Identify which cell holds the provided text, then report its [x, y] central coordinate. 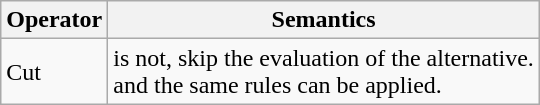
Cut [54, 72]
is not, skip the evaluation of the alternative. and the same rules can be applied. [324, 72]
Operator [54, 20]
Semantics [324, 20]
